Find where the given text appears and provide that cell's center as [X, Y] coordinate. 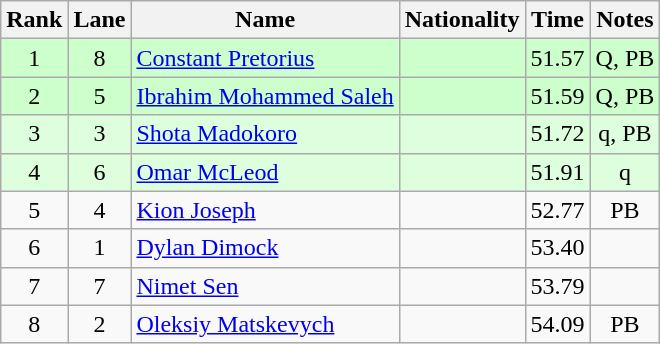
51.57 [558, 58]
52.77 [558, 210]
q, PB [625, 134]
Ibrahim Mohammed Saleh [265, 96]
Oleksiy Matskevych [265, 324]
Omar McLeod [265, 172]
53.79 [558, 286]
Rank [34, 20]
Kion Joseph [265, 210]
Name [265, 20]
51.59 [558, 96]
Shota Madokoro [265, 134]
q [625, 172]
Constant Pretorius [265, 58]
51.91 [558, 172]
53.40 [558, 248]
Lane [100, 20]
Dylan Dimock [265, 248]
54.09 [558, 324]
Nimet Sen [265, 286]
Time [558, 20]
51.72 [558, 134]
Notes [625, 20]
Nationality [462, 20]
